For the text-containing cell, return its midpoint in [X, Y] coordinate format. 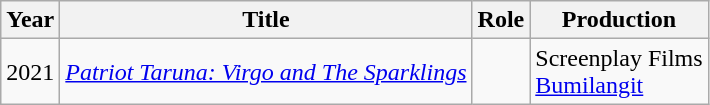
Screenplay FilmsBumilangit [619, 72]
Production [619, 20]
Patriot Taruna: Virgo and The Sparklings [266, 72]
Role [501, 20]
Title [266, 20]
2021 [30, 72]
Year [30, 20]
